Search for the cell housing the specified text and yield its (X, Y) center coordinate. 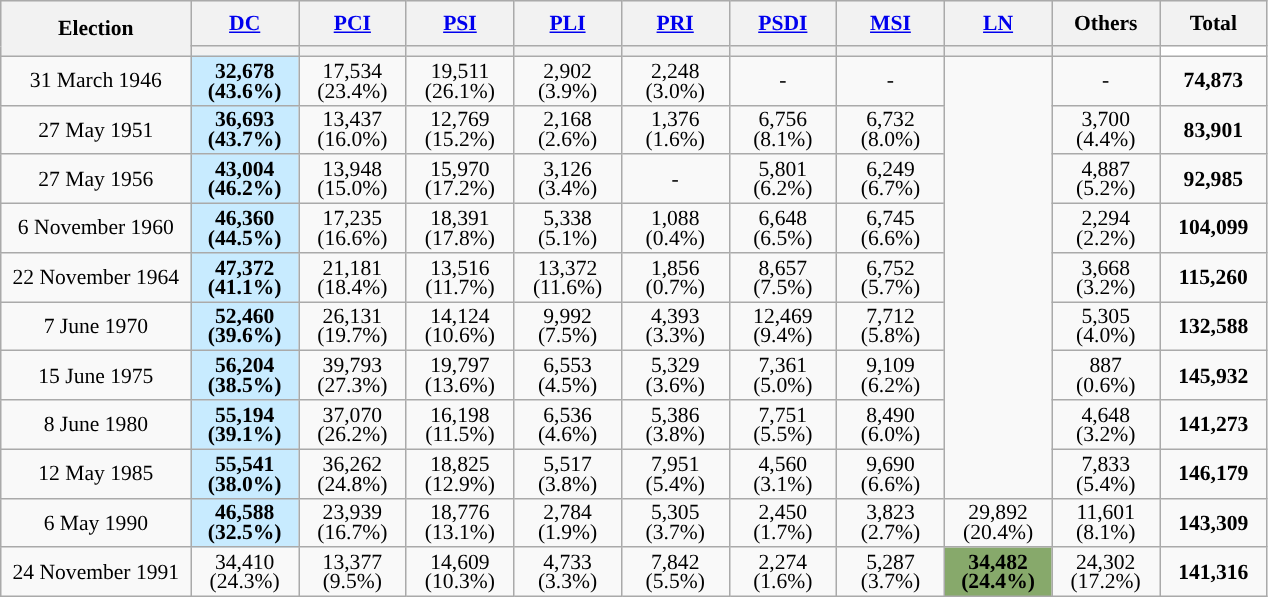
34,482 (24.4%) (998, 572)
15,970 (17.2%) (460, 180)
5,386 (3.8%) (675, 424)
6,752 (5.7%) (891, 278)
2,784 (1.9%) (568, 522)
104,099 (1214, 228)
13,377(9.5%) (352, 572)
52,460 (39.6%) (245, 326)
26,131 (19.7%) (352, 326)
74,873 (1214, 80)
27 May 1951 (96, 130)
141,316 (1214, 572)
37,070 (26.2%) (352, 424)
8,490 (6.0%) (891, 424)
4,733 (3.3%) (568, 572)
14,124 (10.6%) (460, 326)
5,305 (3.7%) (675, 522)
13,516 (11.7%) (460, 278)
2,168 (2.6%) (568, 130)
6,249 (6.7%) (891, 180)
12 May 1985 (96, 474)
7,842 (5.5%) (675, 572)
8,657 (7.5%) (783, 278)
18,776 (13.1%) (460, 522)
46,360 (44.5%) (245, 228)
6,745 (6.6%) (891, 228)
34,410 (24.3%) (245, 572)
146,179 (1214, 474)
5,305 (4.0%) (1106, 326)
DC (245, 24)
7,712 (5.8%) (891, 326)
3,126 (3.4%) (568, 180)
5,287 (3.7%) (891, 572)
8 June 1980 (96, 424)
6,553 (4.5%) (568, 376)
13,372 (11.6%) (568, 278)
143,309 (1214, 522)
83,901 (1214, 130)
17,534 (23.4%) (352, 80)
9,690 (6.6%) (891, 474)
22 November 1964 (96, 278)
9,109 (6.2%) (891, 376)
14,609 (10.3%) (460, 572)
5,517 (3.8%) (568, 474)
4,560 (3.1%) (783, 474)
PLI (568, 24)
16,198 (11.5%) (460, 424)
7,951 (5.4%) (675, 474)
4,648 (3.2%) (1106, 424)
7,361 (5.0%) (783, 376)
92,985 (1214, 180)
LN (998, 24)
6,536 (4.6%) (568, 424)
3,823 (2.7%) (891, 522)
4,393 (3.3%) (675, 326)
141,273 (1214, 424)
2,294 (2.2%) (1106, 228)
7,751 (5.5%) (783, 424)
56,204 (38.5%) (245, 376)
18,825 (12.9%) (460, 474)
Others (1106, 24)
5,801 (6.2%) (783, 180)
32,678 (43.6%) (245, 80)
21,181 (18.4%) (352, 278)
36,262 (24.8%) (352, 474)
2,248 (3.0%) (675, 80)
1,376 (1.6%) (675, 130)
46,588 (32.5%) (245, 522)
24 November 1991 (96, 572)
29,892 (20.4%) (998, 522)
36,693 (43.7%) (245, 130)
18,391 (17.8%) (460, 228)
13,948 (15.0%) (352, 180)
PRI (675, 24)
6,756 (8.1%) (783, 130)
3,700 (4.4%) (1106, 130)
Total (1214, 24)
6 November 1960 (96, 228)
23,939 (16.7%) (352, 522)
13,437 (16.0%) (352, 130)
6,648 (6.5%) (783, 228)
1,856 (0.7%) (675, 278)
6 May 1990 (96, 522)
PCI (352, 24)
PSI (460, 24)
6,732 (8.0%) (891, 130)
39,793 (27.3%) (352, 376)
9,992 (7.5%) (568, 326)
27 May 1956 (96, 180)
43,004 (46.2%) (245, 180)
5,338 (5.1%) (568, 228)
19,511 (26.1%) (460, 80)
7,833 (5.4%) (1106, 474)
24,302 (17.2%) (1106, 572)
15 June 1975 (96, 376)
12,469 (9.4%) (783, 326)
55,541 (38.0%) (245, 474)
2,450 (1.7%) (783, 522)
MSI (891, 24)
31 March 1946 (96, 80)
19,797 (13.6%) (460, 376)
12,769 (15.2%) (460, 130)
Election (96, 28)
1,088 (0.4%) (675, 228)
887 (0.6%) (1106, 376)
3,668 (3.2%) (1106, 278)
115,260 (1214, 278)
2,274 (1.6%) (783, 572)
47,372 (41.1%) (245, 278)
5,329 (3.6%) (675, 376)
7 June 1970 (96, 326)
145,932 (1214, 376)
4,887 (5.2%) (1106, 180)
17,235 (16.6%) (352, 228)
55,194 (39.1%) (245, 424)
PSDI (783, 24)
2,902 (3.9%) (568, 80)
132,588 (1214, 326)
11,601 (8.1%) (1106, 522)
